For the text-containing cell, return its midpoint in (X, Y) coordinate format. 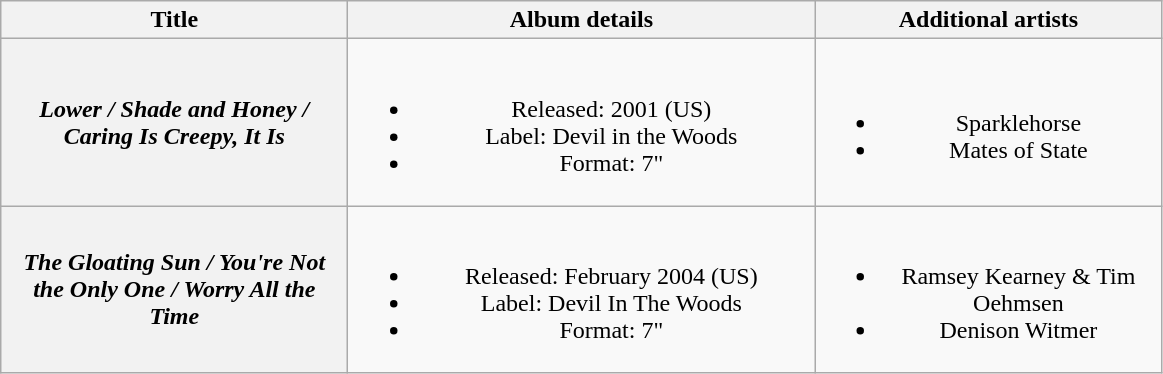
Additional artists (988, 20)
Album details (582, 20)
Title (174, 20)
Lower / Shade and Honey / Caring Is Creepy, It Is (174, 122)
Ramsey Kearney & Tim OehmsenDenison Witmer (988, 290)
The Gloating Sun / You're Not the Only One / Worry All the Time (174, 290)
SparklehorseMates of State (988, 122)
Released: 2001 (US)Label: Devil in the WoodsFormat: 7" (582, 122)
Released: February 2004 (US)Label: Devil In The WoodsFormat: 7" (582, 290)
